Locate the cell with the specified text and output its [X, Y] center coordinate. 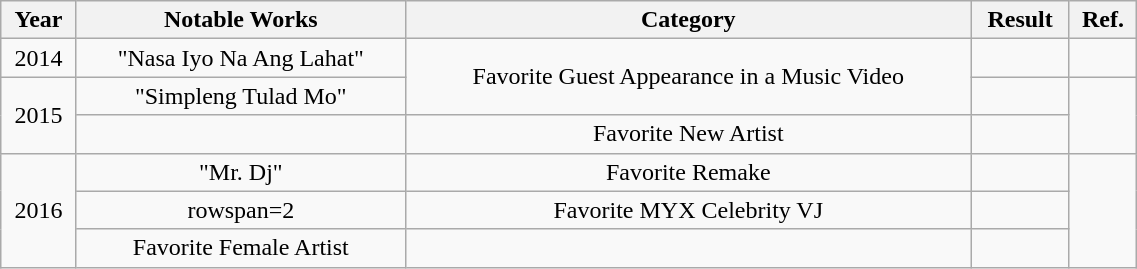
2016 [39, 210]
Ref. [1103, 20]
2015 [39, 115]
Favorite Remake [688, 172]
"Mr. Dj" [240, 172]
"Nasa Iyo Na Ang Lahat" [240, 58]
Category [688, 20]
Favorite Guest Appearance in a Music Video [688, 77]
Year [39, 20]
Favorite New Artist [688, 134]
"Simpleng Tulad Mo" [240, 96]
2014 [39, 58]
Result [1020, 20]
rowspan=2 [240, 210]
Favorite MYX Celebrity VJ [688, 210]
Notable Works [240, 20]
Favorite Female Artist [240, 248]
